Find where the given text appears and provide that cell's center as (X, Y) coordinate. 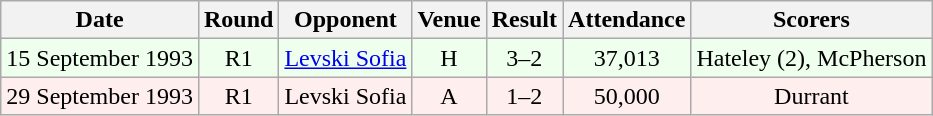
A (449, 96)
29 September 1993 (100, 96)
15 September 1993 (100, 58)
1–2 (524, 96)
Scorers (812, 20)
Venue (449, 20)
Date (100, 20)
3–2 (524, 58)
37,013 (627, 58)
Opponent (346, 20)
Durrant (812, 96)
Round (238, 20)
H (449, 58)
Result (524, 20)
Hateley (2), McPherson (812, 58)
50,000 (627, 96)
Attendance (627, 20)
